Scan for the cell matching the given text and deliver its (X, Y) coordinate at center. 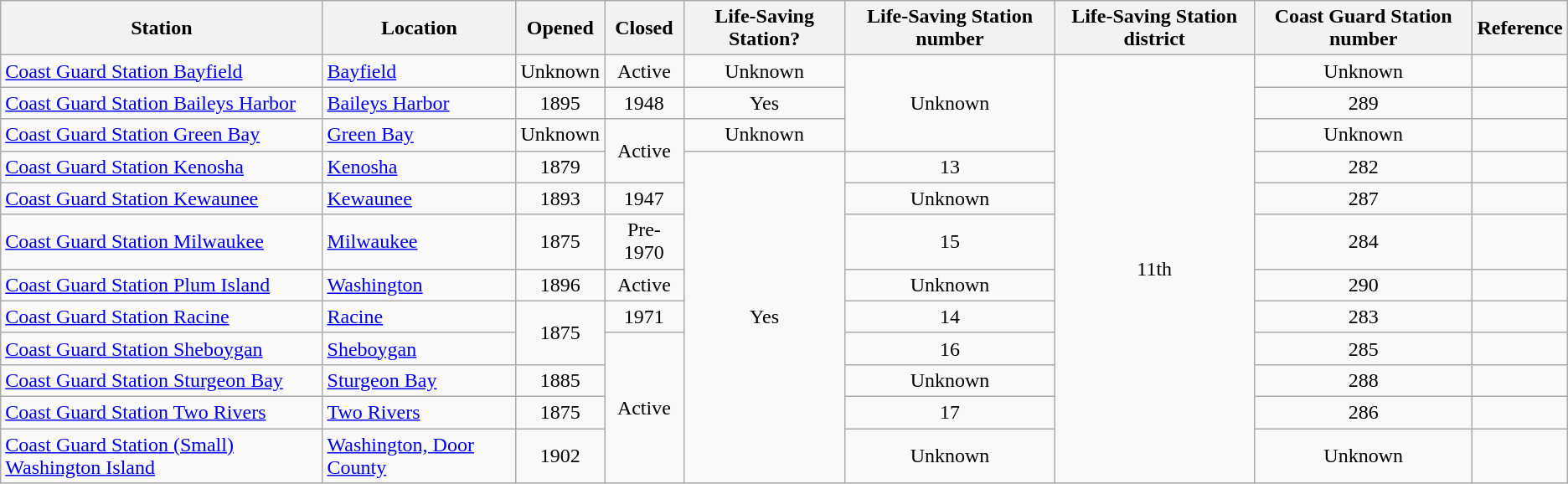
Coast Guard Station Two Rivers (162, 412)
285 (1363, 348)
1895 (560, 103)
1893 (560, 198)
Location (419, 28)
Coast Guard Station Baileys Harbor (162, 103)
Kewaunee (419, 198)
1885 (560, 380)
Coast Guard Station number (1363, 28)
Pre-1970 (644, 241)
1896 (560, 285)
286 (1363, 412)
Reference (1519, 28)
Bayfield (419, 71)
Coast Guard Station Sheboygan (162, 348)
11th (1154, 270)
Coast Guard Station Milwaukee (162, 241)
1947 (644, 198)
Life-Saving Station? (764, 28)
Coast Guard Station Sturgeon Bay (162, 380)
290 (1363, 285)
Life-Saving Station number (950, 28)
Green Bay (419, 135)
Coast Guard Station (Small) Washington Island (162, 456)
1902 (560, 456)
Kenosha (419, 167)
Coast Guard Station Kenosha (162, 167)
1948 (644, 103)
13 (950, 167)
Opened (560, 28)
17 (950, 412)
Coast Guard Station Green Bay (162, 135)
Station (162, 28)
283 (1363, 317)
288 (1363, 380)
289 (1363, 103)
15 (950, 241)
284 (1363, 241)
Coast Guard Station Kewaunee (162, 198)
Baileys Harbor (419, 103)
Coast Guard Station Plum Island (162, 285)
16 (950, 348)
1971 (644, 317)
Coast Guard Station Racine (162, 317)
Washington (419, 285)
Coast Guard Station Bayfield (162, 71)
Two Rivers (419, 412)
Sheboygan (419, 348)
Washington, Door County (419, 456)
Closed (644, 28)
287 (1363, 198)
Racine (419, 317)
Milwaukee (419, 241)
Life-Saving Station district (1154, 28)
282 (1363, 167)
Sturgeon Bay (419, 380)
14 (950, 317)
1879 (560, 167)
